Detect which cell encompasses the target text, then output its [X, Y] center coordinate. 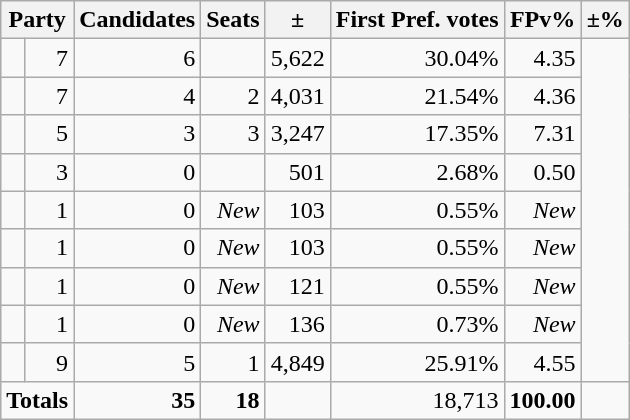
0.73% [417, 324]
Candidates [138, 20]
First Pref. votes [417, 20]
±% [605, 20]
18 [233, 400]
± [298, 20]
Totals [38, 400]
4.36 [542, 96]
35 [138, 400]
0.50 [542, 172]
3,247 [298, 134]
21.54% [417, 96]
25.91% [417, 362]
2 [233, 96]
4.35 [542, 58]
4.55 [542, 362]
18,713 [417, 400]
Seats [233, 20]
17.35% [417, 134]
FPv% [542, 20]
7.31 [542, 134]
5,622 [298, 58]
136 [298, 324]
4,849 [298, 362]
4 [138, 96]
4,031 [298, 96]
9 [48, 362]
501 [298, 172]
30.04% [417, 58]
2.68% [417, 172]
6 [138, 58]
121 [298, 286]
Party [38, 20]
100.00 [542, 400]
